Return [X, Y] of the center of cell containing provided text 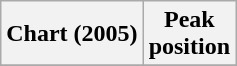
Peakposition [189, 34]
Chart (2005) [72, 34]
